Output the [X, Y] coordinate of the center of the cell containing the given text.  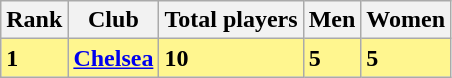
Total players [231, 20]
Men [332, 20]
Chelsea [114, 58]
Club [114, 20]
Women [406, 20]
1 [34, 58]
Rank [34, 20]
10 [231, 58]
